From the cell containing the given text, extract its center point as (x, y) coordinate. 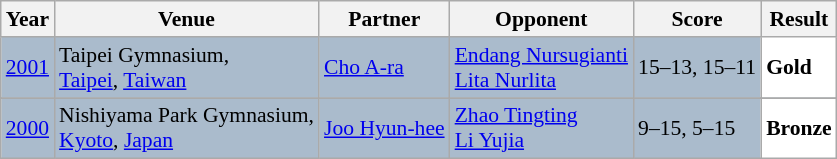
Year (28, 19)
Joo Hyun-hee (384, 128)
Nishiyama Park Gymnasium,Kyoto, Japan (186, 128)
Opponent (542, 19)
Gold (799, 68)
9–15, 5–15 (697, 128)
Score (697, 19)
Taipei Gymnasium,Taipei, Taiwan (186, 68)
Bronze (799, 128)
2001 (28, 68)
2000 (28, 128)
Venue (186, 19)
Endang Nursugianti Lita Nurlita (542, 68)
Cho A-ra (384, 68)
15–13, 15–11 (697, 68)
Zhao Tingting Li Yujia (542, 128)
Partner (384, 19)
Result (799, 19)
